Pinpoint the cell where the given text exists, returning its (X, Y) midpoint coordinate. 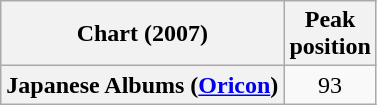
Peak position (330, 34)
Chart (2007) (142, 34)
Japanese Albums (Oricon) (142, 85)
93 (330, 85)
